Output the [X, Y] coordinate of the center of the cell containing the given text.  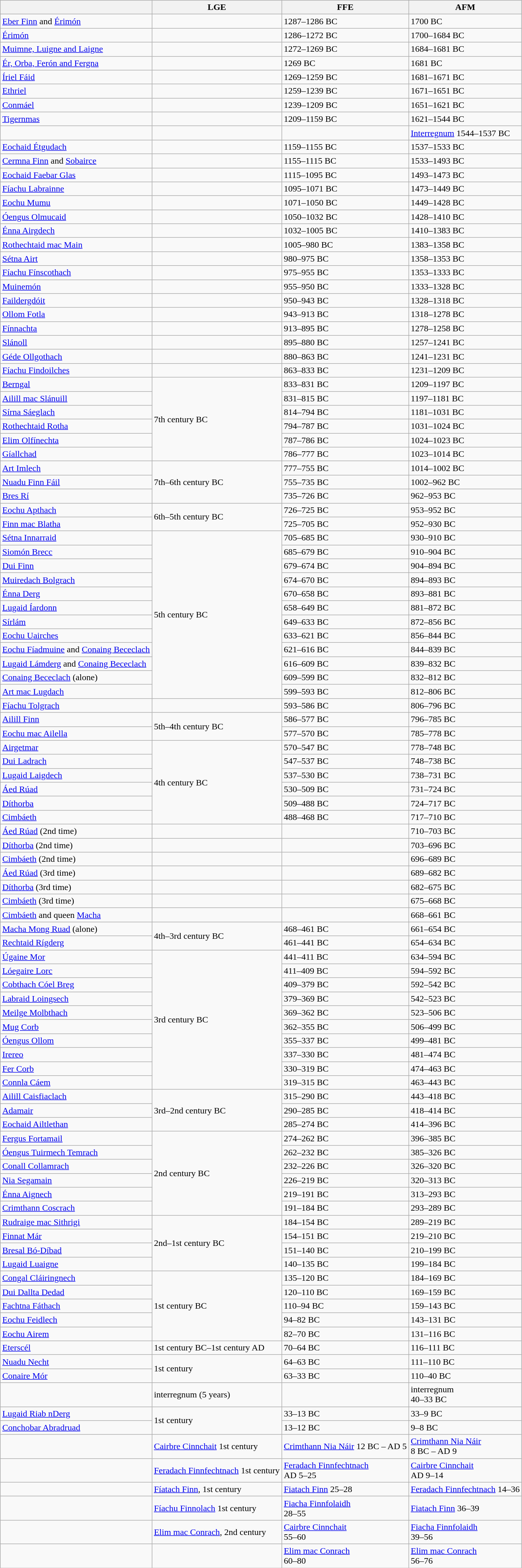
881–872 BC [465, 608]
621–616 BC [345, 650]
616–609 BC [345, 664]
33–9 BC [465, 1414]
Berngal [76, 384]
Siomón Brecc [76, 552]
355–337 BC [345, 1040]
5th–4th century BC [217, 726]
658–649 BC [345, 608]
Cermna Finn and Sobairce [76, 161]
3rd–2nd century BC [217, 1111]
191–184 BC [345, 1208]
1031–1024 BC [465, 426]
1269 BC [345, 63]
1428–1410 BC [465, 217]
70–64 BC [345, 1348]
116–111 BC [465, 1348]
94–82 BC [345, 1320]
Irereo [76, 1054]
703–696 BC [465, 845]
594–592 BC [465, 971]
2nd century BC [217, 1173]
1621–1544 BC [465, 119]
Ér, Orba, Ferón and Fergna [76, 63]
786–777 BC [345, 454]
537–530 BC [345, 775]
Dui Dallta Dedad [76, 1292]
1024–1023 BC [465, 440]
1257–1241 BC [465, 342]
735–726 BC [345, 496]
319–315 BC [345, 1083]
523–506 BC [465, 1013]
Rechtaid Rígderg [76, 943]
Áed Rúad (2nd time) [76, 831]
461–441 BC [345, 943]
894–893 BC [465, 580]
1383–1358 BC [465, 245]
806–796 BC [465, 705]
1st century BC–1st century AD [217, 1348]
3rd century BC [217, 1020]
955–950 BC [345, 287]
Sírlám [76, 622]
Conchobar Abradruad [76, 1427]
831–815 BC [345, 398]
4th–3rd century BC [217, 936]
4th century BC [217, 782]
1259–1239 BC [345, 91]
844–839 BC [465, 650]
975–955 BC [345, 273]
Eochu mac Ailella [76, 733]
1272–1269 BC [345, 49]
872–856 BC [465, 622]
738–731 BC [465, 775]
679–674 BC [345, 566]
Ollom Fotla [76, 314]
1239–1209 BC [345, 105]
Fiacha Finnfolaidh28–55 [345, 1508]
1st century BC [217, 1306]
682–675 BC [465, 887]
904–894 BC [465, 566]
219–210 BC [465, 1236]
Díthorba (3rd time) [76, 887]
262–232 BC [345, 1152]
1700 BC [465, 21]
Cairbre Cinnchait 1st century [217, 1446]
Sírna Sáeglach [76, 412]
Fachtna Fáthach [76, 1306]
1681 BC [465, 63]
Finnat Már [76, 1236]
Úgaine Mor [76, 957]
Géde Ollgothach [76, 356]
LGE [217, 7]
Cimbáeth (2nd time) [76, 859]
interregnum (5 years) [217, 1395]
856–844 BC [465, 636]
1181–1031 BC [465, 412]
9–8 BC [465, 1427]
Muimne, Luigne and Laigne [76, 49]
1278–1258 BC [465, 328]
717–710 BC [465, 817]
Fíachu Labrainne [76, 189]
1095–1071 BC [345, 189]
675–668 BC [465, 901]
Áed Rúad [76, 789]
443–418 BC [465, 1097]
Cimbáeth and queen Macha [76, 915]
661–654 BC [465, 929]
Conaing Bececlach (alone) [76, 678]
Lugaid Íardonn [76, 608]
414–396 BC [465, 1124]
Fíachu Findoilches [76, 370]
1671–1651 BC [465, 91]
1023–1014 BC [465, 454]
Fer Corb [76, 1069]
1333–1328 BC [465, 287]
Lugaid Luaigne [76, 1264]
Díthorba [76, 803]
Eochu Apthach [76, 510]
Dui Finn [76, 566]
633–621 BC [345, 636]
441–411 BC [345, 957]
337–330 BC [345, 1054]
Elim mac Conrach, 2nd century [217, 1532]
796–785 BC [465, 719]
159–143 BC [465, 1306]
Adamair [76, 1111]
184–154 BC [345, 1222]
326–320 BC [465, 1166]
Art mac Lugdach [76, 692]
2nd–1st century BC [217, 1243]
930–910 BC [465, 538]
1197–1181 BC [465, 398]
785–778 BC [465, 733]
Fiacha Finnfolaidh39–56 [465, 1532]
609–599 BC [345, 678]
1014–1002 BC [465, 468]
778–748 BC [465, 747]
Érimón [76, 35]
468–461 BC [345, 929]
777–755 BC [345, 468]
Cimbáeth [76, 817]
Crimthann Coscrach [76, 1208]
7th century BC [217, 419]
1287–1286 BC [345, 21]
1115–1095 BC [345, 175]
Óengus Tuirmech Temrach [76, 1152]
1651–1621 BC [465, 105]
Macha Mong Ruad (alone) [76, 929]
Áed Rúad (3rd time) [76, 873]
685–679 BC [345, 552]
731–724 BC [465, 789]
Fínnachta [76, 328]
833–831 BC [345, 384]
Lugaid Riab nDerg [76, 1414]
980–975 BC [345, 259]
592–542 BC [465, 985]
1209–1197 BC [465, 384]
Nia Segamain [76, 1180]
599–593 BC [345, 692]
570–547 BC [345, 747]
724–717 BC [465, 803]
285–274 BC [345, 1124]
910–904 BC [465, 552]
Cairbre CinnchaitAD 9–14 [465, 1470]
210–199 BC [465, 1250]
1155–1115 BC [345, 161]
409–379 BC [345, 985]
289–219 BC [465, 1222]
Interregnum 1544–1537 BC [465, 133]
463–443 BC [465, 1083]
1684–1681 BC [465, 49]
Tigernmas [76, 119]
396–385 BC [465, 1138]
Feradach Finnfechtnach 1st century [217, 1470]
670–658 BC [345, 594]
Conall Collamrach [76, 1166]
Ailill mac Slánuill [76, 398]
1241–1231 BC [465, 356]
1537–1533 BC [465, 147]
Cairbre Cinnchait55–60 [345, 1532]
1286–1272 BC [345, 35]
1410–1383 BC [465, 231]
726–725 BC [345, 510]
1050–1032 BC [345, 217]
Eochu Fíadmuine and Conaing Bececlach [76, 650]
748–738 BC [465, 761]
385–326 BC [465, 1152]
542–523 BC [465, 999]
Eochu Feidlech [76, 1320]
Feradach FinnfechtnachAD 5–25 [345, 1470]
Ailill Finn [76, 719]
953–952 BC [465, 510]
1353–1333 BC [465, 273]
Fíatach Finn, 1st century [217, 1489]
140–135 BC [345, 1264]
Óengus Olmucaid [76, 217]
895–880 BC [345, 342]
Íriel Fáid [76, 77]
Rudraige mac Sithrigi [76, 1222]
Eochaid Ailtlethan [76, 1124]
418–414 BC [465, 1111]
6th–5th century BC [217, 517]
1032–1005 BC [345, 231]
1005–980 BC [345, 245]
Ailill Caisfiaclach [76, 1097]
274–262 BC [345, 1138]
710–703 BC [465, 831]
Congal Cláiringnech [76, 1278]
320–313 BC [465, 1180]
Nuadu Necht [76, 1362]
586–577 BC [345, 719]
787–786 BC [345, 440]
Cobthach Cóel Breg [76, 985]
Elim mac Conrach56–76 [465, 1556]
812–806 BC [465, 692]
668–661 BC [465, 915]
Fiatach Finn 36–39 [465, 1508]
135–120 BC [345, 1278]
Muiredach Bolgrach [76, 580]
199–184 BC [465, 1264]
Slánoll [76, 342]
Rothechtaid Rotha [76, 426]
5th century BC [217, 615]
Nuadu Finn Fáil [76, 482]
Eochu Uairches [76, 636]
184–169 BC [465, 1278]
Eber Finn and Érimón [76, 21]
Sétna Airt [76, 259]
Art Imlech [76, 468]
Gíallchad [76, 454]
943–913 BC [345, 314]
Fiatach Finn 25–28 [345, 1489]
1071–1050 BC [345, 203]
interregnum40–33 BC [465, 1395]
Labraid Loingsech [76, 999]
Connla Cáem [76, 1083]
696–689 BC [465, 859]
Fíachu Tolgrach [76, 705]
1493–1473 BC [465, 175]
120–110 BC [345, 1292]
674–670 BC [345, 580]
1358–1353 BC [465, 259]
7th–6th century BC [217, 482]
169–159 BC [465, 1292]
Cimbáeth (3rd time) [76, 901]
634–594 BC [465, 957]
950–943 BC [345, 300]
705–685 BC [345, 538]
Crimthann Nia Náir 12 BC – AD 5 [345, 1446]
Finn mac Blatha [76, 524]
832–812 BC [465, 678]
474–463 BC [465, 1069]
1473–1449 BC [465, 189]
Crimthann Nia Náir8 BC – AD 9 [465, 1446]
151–140 BC [345, 1250]
488–468 BC [345, 817]
154–151 BC [345, 1236]
Énna Airgdech [76, 231]
Óengus Ollom [76, 1040]
1328–1318 BC [465, 300]
Eterscél [76, 1348]
Lugaid Lámderg and Conaing Bececlach [76, 664]
Airgetmar [76, 747]
Rothechtaid mac Main [76, 245]
Conaire Mór [76, 1376]
Fíachu Fínscothach [76, 273]
952–930 BC [465, 524]
FFE [345, 7]
1269–1259 BC [345, 77]
1318–1278 BC [465, 314]
82–70 BC [345, 1334]
Elim Olfínechta [76, 440]
839–832 BC [465, 664]
1700–1684 BC [465, 35]
649–633 BC [345, 622]
Fíachu Finnolach 1st century [217, 1508]
1681–1671 BC [465, 77]
Fergus Fortamail [76, 1138]
Ethriel [76, 91]
Muinemón [76, 287]
AFM [465, 7]
Dui Ladrach [76, 761]
110–94 BC [345, 1306]
313–293 BC [465, 1194]
13–12 BC [345, 1427]
Énna Aignech [76, 1194]
411–409 BC [345, 971]
499–481 BC [465, 1040]
64–63 BC [345, 1362]
219–191 BC [345, 1194]
Meilge Molbthach [76, 1013]
1449–1428 BC [465, 203]
689–682 BC [465, 873]
1231–1209 BC [465, 370]
379–369 BC [345, 999]
577–570 BC [345, 733]
1209–1159 BC [345, 119]
Bresal Bó-Díbad [76, 1250]
293–289 BC [465, 1208]
Eochu Airem [76, 1334]
880–863 BC [345, 356]
Sétna Innarraid [76, 538]
315–290 BC [345, 1097]
Énna Derg [76, 594]
232–226 BC [345, 1166]
893–881 BC [465, 594]
481–474 BC [465, 1054]
Feradach Finnfechtnach 14–36 [465, 1489]
Lugaid Laigdech [76, 775]
Eochaid Faebar Glas [76, 175]
725–705 BC [345, 524]
330–319 BC [345, 1069]
Mug Corb [76, 1027]
33–13 BC [345, 1414]
369–362 BC [345, 1013]
913–895 BC [345, 328]
226–219 BC [345, 1180]
Eochaid Étgudach [76, 147]
506–499 BC [465, 1027]
63–33 BC [345, 1376]
962–953 BC [465, 496]
Faildergdóit [76, 300]
547–537 BC [345, 761]
530–509 BC [345, 789]
Eochu Mumu [76, 203]
593–586 BC [345, 705]
Lóegaire Lorc [76, 971]
654–634 BC [465, 943]
110–40 BC [465, 1376]
Díthorba (2nd time) [76, 845]
Elim mac Conrach60–80 [345, 1556]
Bres Rí [76, 496]
1533–1493 BC [465, 161]
509–488 BC [345, 803]
794–787 BC [345, 426]
131–116 BC [465, 1334]
362–355 BC [345, 1027]
143–131 BC [465, 1320]
Conmáel [76, 105]
1002–962 BC [465, 482]
863–833 BC [345, 370]
1159–1155 BC [345, 147]
755–735 BC [345, 482]
111–110 BC [465, 1362]
814–794 BC [345, 412]
290–285 BC [345, 1111]
